Return (x, y) of the center of cell containing provided text 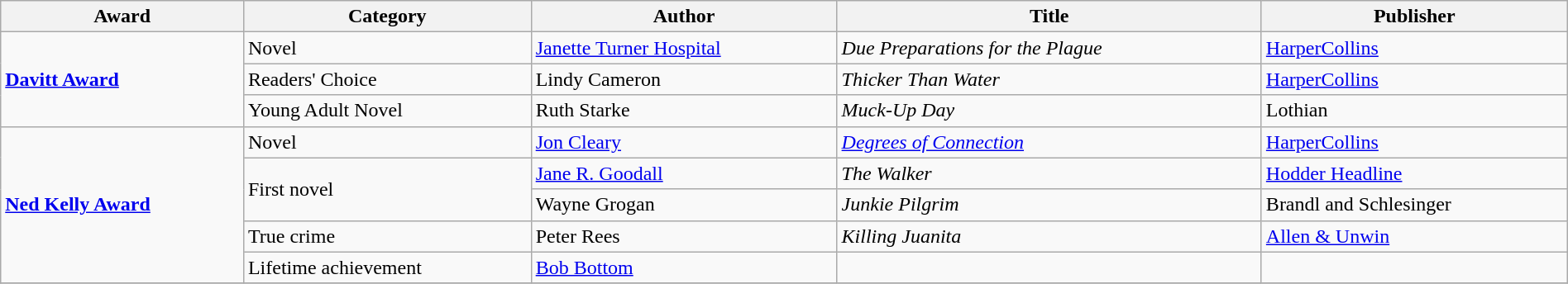
Killing Juanita (1049, 236)
Due Preparations for the Plague (1049, 48)
Allen & Unwin (1414, 236)
True crime (387, 236)
Young Adult Novel (387, 111)
Brandl and Schlesinger (1414, 205)
Lindy Cameron (684, 79)
Peter Rees (684, 236)
Readers' Choice (387, 79)
Muck-Up Day (1049, 111)
First novel (387, 189)
Bob Bottom (684, 267)
Category (387, 17)
Wayne Grogan (684, 205)
Author (684, 17)
Publisher (1414, 17)
Ruth Starke (684, 111)
Lothian (1414, 111)
Award (122, 17)
The Walker (1049, 173)
Degrees of Connection (1049, 142)
Ned Kelly Award (122, 205)
Thicker Than Water (1049, 79)
Lifetime achievement (387, 267)
Davitt Award (122, 79)
Jon Cleary (684, 142)
Jane R. Goodall (684, 173)
Janette Turner Hospital (684, 48)
Hodder Headline (1414, 173)
Title (1049, 17)
Junkie Pilgrim (1049, 205)
